Pinpoint the cell where the given text exists, returning its (x, y) midpoint coordinate. 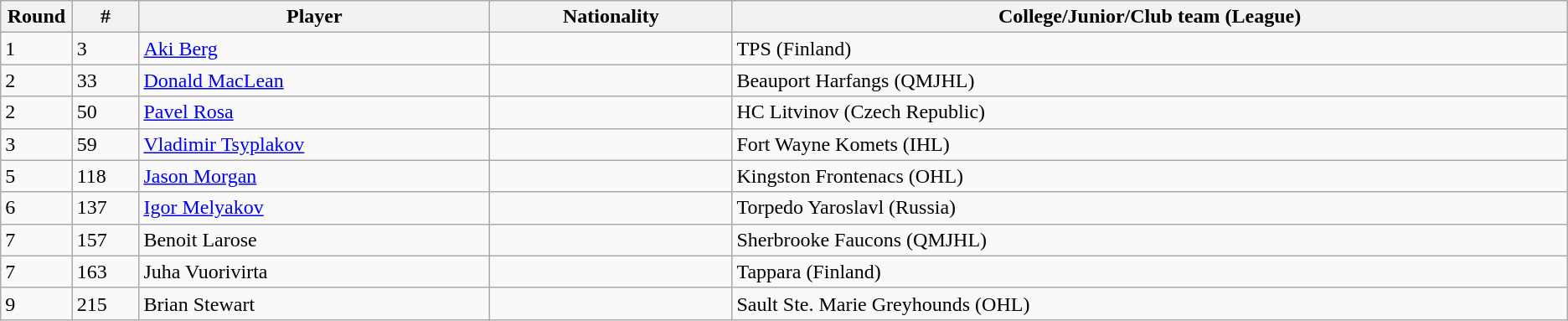
5 (37, 176)
Aki Berg (315, 49)
1 (37, 49)
Tappara (Finland) (1149, 272)
Round (37, 17)
Vladimir Tsyplakov (315, 144)
50 (106, 112)
HC Litvinov (Czech Republic) (1149, 112)
Player (315, 17)
TPS (Finland) (1149, 49)
Igor Melyakov (315, 208)
118 (106, 176)
Jason Morgan (315, 176)
6 (37, 208)
Sault Ste. Marie Greyhounds (OHL) (1149, 303)
College/Junior/Club team (League) (1149, 17)
Benoit Larose (315, 240)
Fort Wayne Komets (IHL) (1149, 144)
Donald MacLean (315, 80)
157 (106, 240)
Sherbrooke Faucons (QMJHL) (1149, 240)
215 (106, 303)
33 (106, 80)
Juha Vuorivirta (315, 272)
# (106, 17)
Kingston Frontenacs (OHL) (1149, 176)
Nationality (611, 17)
137 (106, 208)
Beauport Harfangs (QMJHL) (1149, 80)
9 (37, 303)
59 (106, 144)
Torpedo Yaroslavl (Russia) (1149, 208)
Pavel Rosa (315, 112)
163 (106, 272)
Brian Stewart (315, 303)
